Extract the [x, y] coordinate from the center of the cell holding the provided text.  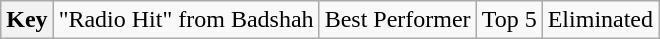
Eliminated [600, 20]
"Radio Hit" from Badshah [186, 20]
Key [27, 20]
Top 5 [509, 20]
Best Performer [398, 20]
